Scan for the cell matching the given text and deliver its (x, y) coordinate at center. 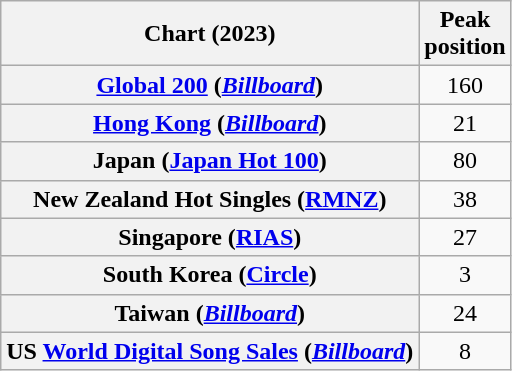
US World Digital Song Sales (Billboard) (210, 351)
3 (465, 275)
80 (465, 161)
27 (465, 237)
New Zealand Hot Singles (RMNZ) (210, 199)
Japan (Japan Hot 100) (210, 161)
Chart (2023) (210, 34)
160 (465, 85)
8 (465, 351)
Taiwan (Billboard) (210, 313)
Global 200 (Billboard) (210, 85)
Peakposition (465, 34)
38 (465, 199)
Singapore (RIAS) (210, 237)
Hong Kong (Billboard) (210, 123)
South Korea (Circle) (210, 275)
24 (465, 313)
21 (465, 123)
